Provide the [X, Y] coordinate of the cell's center where the given text is located.  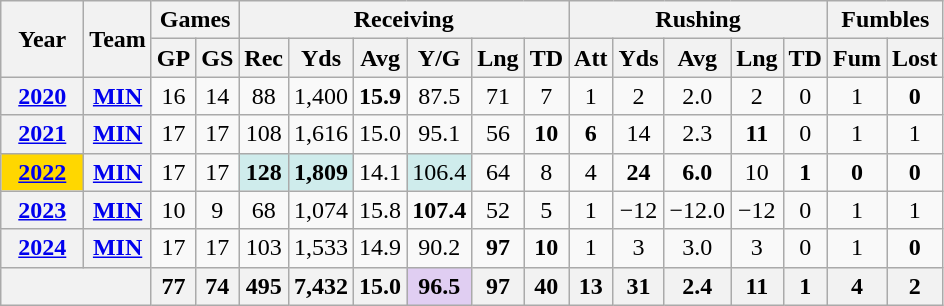
77 [173, 286]
1,809 [322, 172]
2021 [42, 134]
6.0 [698, 172]
Fum [856, 58]
16 [173, 96]
Rushing [698, 20]
106.4 [440, 172]
9 [218, 210]
68 [264, 210]
90.2 [440, 248]
52 [498, 210]
15.8 [380, 210]
96.5 [440, 286]
2023 [42, 210]
8 [546, 172]
74 [218, 286]
GS [218, 58]
13 [591, 286]
Lost [915, 58]
128 [264, 172]
64 [498, 172]
Games [194, 20]
107.4 [440, 210]
7 [546, 96]
2020 [42, 96]
Fumbles [884, 20]
2.0 [698, 96]
2024 [42, 248]
7,432 [322, 286]
71 [498, 96]
Year [42, 39]
31 [638, 286]
495 [264, 286]
5 [546, 210]
Team [118, 39]
Att [591, 58]
1,533 [322, 248]
95.1 [440, 134]
Y/G [440, 58]
1,074 [322, 210]
Receiving [404, 20]
40 [546, 286]
1,616 [322, 134]
2022 [42, 172]
108 [264, 134]
15.9 [380, 96]
87.5 [440, 96]
3.0 [698, 248]
−12.0 [698, 210]
14.1 [380, 172]
88 [264, 96]
2.3 [698, 134]
1,400 [322, 96]
103 [264, 248]
6 [591, 134]
2.4 [698, 286]
56 [498, 134]
24 [638, 172]
GP [173, 58]
Rec [264, 58]
14.9 [380, 248]
